Find where the given text appears and provide that cell's center as [x, y] coordinate. 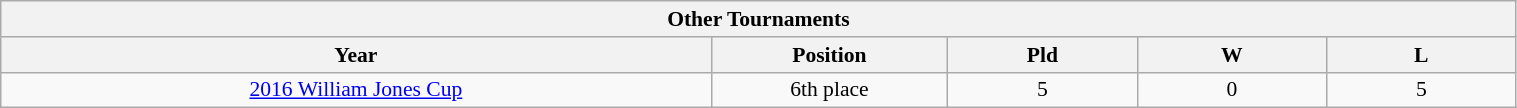
L [1422, 55]
W [1232, 55]
6th place [830, 90]
Pld [1042, 55]
0 [1232, 90]
Other Tournaments [758, 19]
Position [830, 55]
Year [356, 55]
2016 William Jones Cup [356, 90]
